Capture the cell that displays the provided text and extract its [x, y] central coordinate. 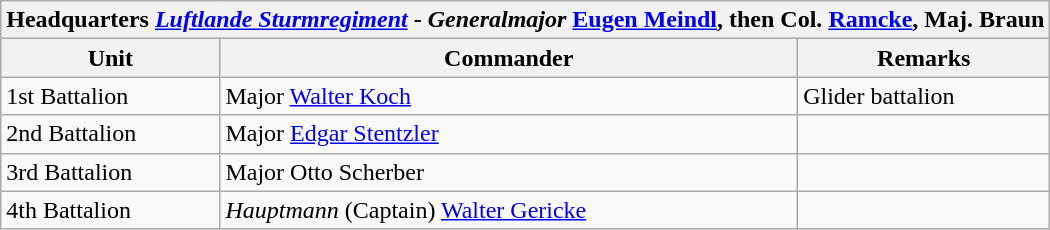
Major Edgar Stentzler [509, 134]
Glider battalion [924, 96]
Hauptmann (Captain) Walter Gericke [509, 210]
2nd Battalion [110, 134]
4th Battalion [110, 210]
Major Walter Koch [509, 96]
3rd Battalion [110, 172]
Remarks [924, 58]
Commander [509, 58]
Major Otto Scherber [509, 172]
Unit [110, 58]
1st Battalion [110, 96]
Headquarters Luftlande Sturmregiment - Generalmajor Eugen Meindl, then Col. Ramcke, Maj. Braun [526, 20]
